Scan for the cell matching the given text and deliver its [X, Y] coordinate at center. 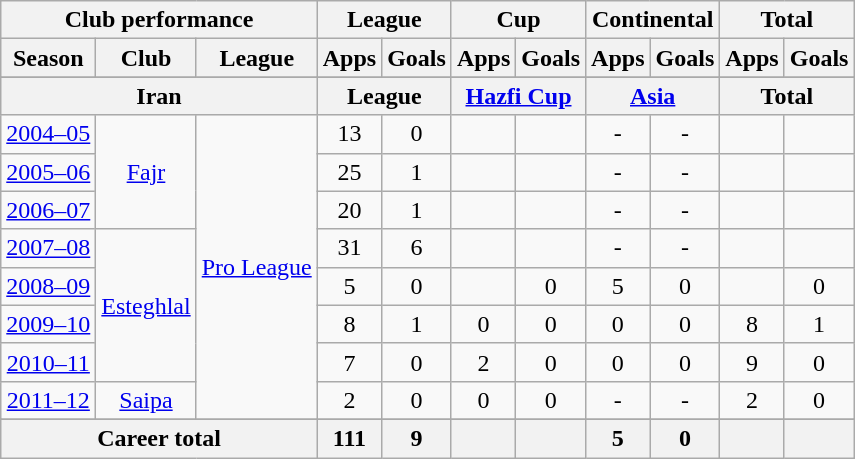
Continental [653, 20]
13 [349, 134]
Career total [159, 438]
Fajr [146, 172]
2005–06 [48, 172]
2009–10 [48, 324]
Saipa [146, 400]
2006–07 [48, 210]
2007–08 [48, 248]
Season [48, 58]
20 [349, 210]
2010–11 [48, 362]
Club performance [159, 20]
Esteghlal [146, 305]
Club [146, 58]
25 [349, 172]
6 [417, 248]
2008–09 [48, 286]
2011–12 [48, 400]
Hazfi Cup [518, 96]
111 [349, 438]
Iran [159, 96]
Asia [653, 96]
Cup [518, 20]
31 [349, 248]
2004–05 [48, 134]
Pro League [256, 267]
7 [349, 362]
